Determine the [x, y] coordinate at the center of the cell enclosing the given text.  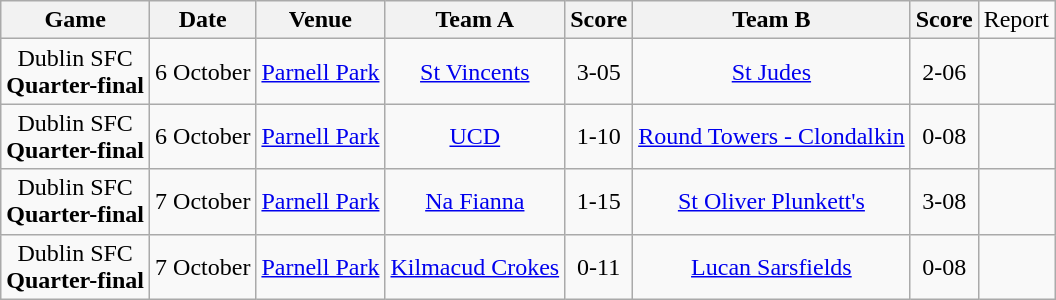
Venue [320, 20]
3-05 [599, 72]
St Vincents [475, 72]
St Judes [772, 72]
Report [1016, 20]
Date [203, 20]
3-08 [944, 202]
0-11 [599, 266]
Game [76, 20]
Team A [475, 20]
Na Fianna [475, 202]
2-06 [944, 72]
Round Towers - Clondalkin [772, 136]
Kilmacud Crokes [475, 266]
St Oliver Plunkett's [772, 202]
1-15 [599, 202]
1-10 [599, 136]
UCD [475, 136]
Team B [772, 20]
Lucan Sarsfields [772, 266]
